Identify which cell holds the provided text, then report its [x, y] central coordinate. 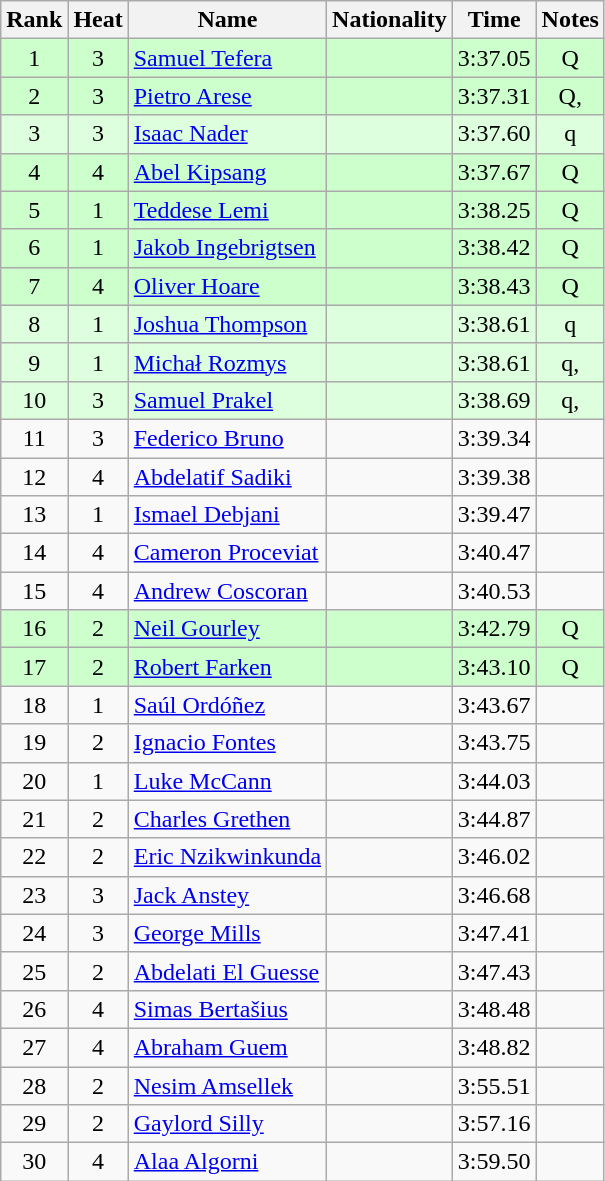
Neil Gourley [227, 629]
18 [34, 705]
Abraham Guem [227, 1047]
Samuel Prakel [227, 400]
Abdelatif Sadiki [227, 477]
Cameron Proceviat [227, 553]
Nationality [390, 20]
Teddese Lemi [227, 210]
3:44.87 [494, 819]
3:42.79 [494, 629]
11 [34, 438]
Michał Rozmys [227, 362]
Robert Farken [227, 667]
Q, [570, 96]
Ismael Debjani [227, 515]
Abdelati El Guesse [227, 971]
3:43.75 [494, 743]
21 [34, 819]
3:37.31 [494, 96]
3:39.38 [494, 477]
3:48.48 [494, 1009]
3:40.53 [494, 591]
16 [34, 629]
3:37.05 [494, 58]
9 [34, 362]
3:37.67 [494, 172]
Samuel Tefera [227, 58]
3:37.60 [494, 134]
3:47.43 [494, 971]
30 [34, 1162]
Gaylord Silly [227, 1124]
Abel Kipsang [227, 172]
14 [34, 553]
3:59.50 [494, 1162]
15 [34, 591]
Charles Grethen [227, 819]
26 [34, 1009]
Saúl Ordóñez [227, 705]
19 [34, 743]
3:40.47 [494, 553]
3:39.47 [494, 515]
Joshua Thompson [227, 324]
Notes [570, 20]
Rank [34, 20]
3:43.67 [494, 705]
Alaa Algorni [227, 1162]
George Mills [227, 933]
3:44.03 [494, 781]
Nesim Amsellek [227, 1085]
3:38.43 [494, 286]
3:38.69 [494, 400]
Federico Bruno [227, 438]
3:47.41 [494, 933]
3:38.42 [494, 248]
Oliver Hoare [227, 286]
8 [34, 324]
3:57.16 [494, 1124]
17 [34, 667]
3:39.34 [494, 438]
13 [34, 515]
20 [34, 781]
12 [34, 477]
Name [227, 20]
Jack Anstey [227, 895]
Isaac Nader [227, 134]
Eric Nzikwinkunda [227, 857]
Time [494, 20]
3:38.25 [494, 210]
3:55.51 [494, 1085]
Simas Bertašius [227, 1009]
3:46.02 [494, 857]
Pietro Arese [227, 96]
22 [34, 857]
7 [34, 286]
6 [34, 248]
Luke McCann [227, 781]
3:46.68 [494, 895]
10 [34, 400]
Ignacio Fontes [227, 743]
24 [34, 933]
29 [34, 1124]
Heat [98, 20]
Andrew Coscoran [227, 591]
25 [34, 971]
27 [34, 1047]
Jakob Ingebrigtsen [227, 248]
3:48.82 [494, 1047]
5 [34, 210]
28 [34, 1085]
3:43.10 [494, 667]
23 [34, 895]
